Identify which cell holds the provided text, then report its [x, y] central coordinate. 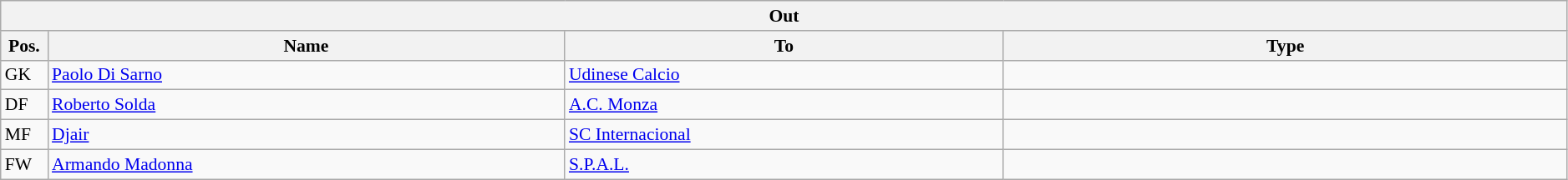
Armando Madonna [306, 164]
A.C. Monza [784, 105]
S.P.A.L. [784, 164]
SC Internacional [784, 135]
MF [24, 135]
GK [24, 75]
Type [1285, 46]
Djair [306, 135]
Roberto Solda [306, 105]
Out [784, 16]
To [784, 46]
Pos. [24, 46]
Udinese Calcio [784, 75]
Paolo Di Sarno [306, 75]
FW [24, 164]
DF [24, 105]
Name [306, 46]
